Identify which cell holds the provided text, then report its [X, Y] central coordinate. 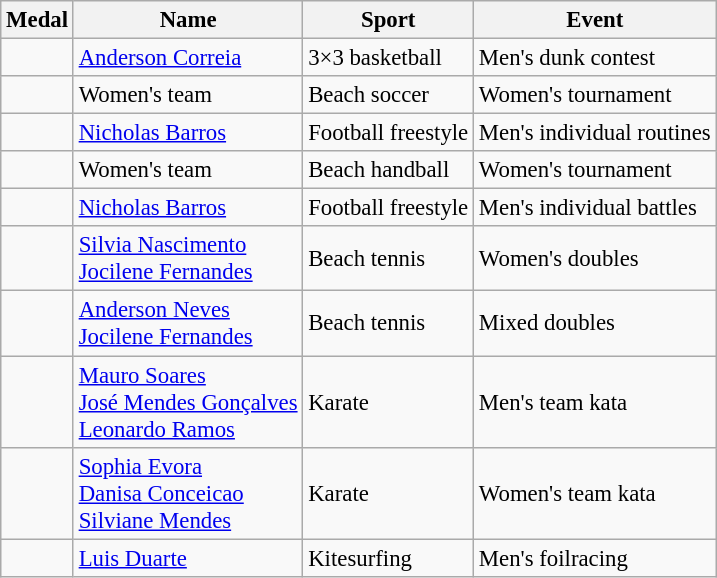
Event [596, 20]
Name [188, 20]
Men's dunk contest [596, 58]
Medal [38, 20]
Sophia EvoraDanisa ConceicaoSilviane Mendes [188, 493]
Beach soccer [388, 95]
Women's doubles [596, 258]
Mixed doubles [596, 324]
Silvia NascimentoJocilene Fernandes [188, 258]
Mauro SoaresJosé Mendes GonçalvesLeonardo Ramos [188, 402]
Kitesurfing [388, 558]
Anderson Correia [188, 58]
Anderson NevesJocilene Fernandes [188, 324]
Sport [388, 20]
Women's team kata [596, 493]
3×3 basketball [388, 58]
Beach handball [388, 170]
Men's foilracing [596, 558]
Men's team kata [596, 402]
Men's individual battles [596, 208]
Luis Duarte [188, 558]
Men's individual routines [596, 133]
